Locate the cell with the specified text and output its [X, Y] center coordinate. 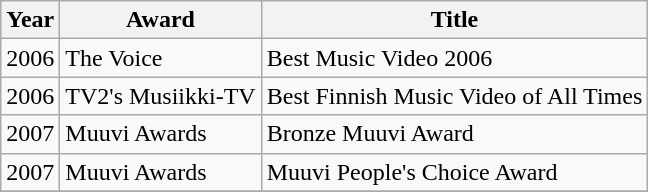
Best Music Video 2006 [454, 58]
TV2's Musiikki-TV [160, 96]
Year [30, 20]
Title [454, 20]
The Voice [160, 58]
Muuvi People's Choice Award [454, 172]
Award [160, 20]
Best Finnish Music Video of All Times [454, 96]
Bronze Muuvi Award [454, 134]
